Pinpoint the cell where the given text exists, returning its (x, y) midpoint coordinate. 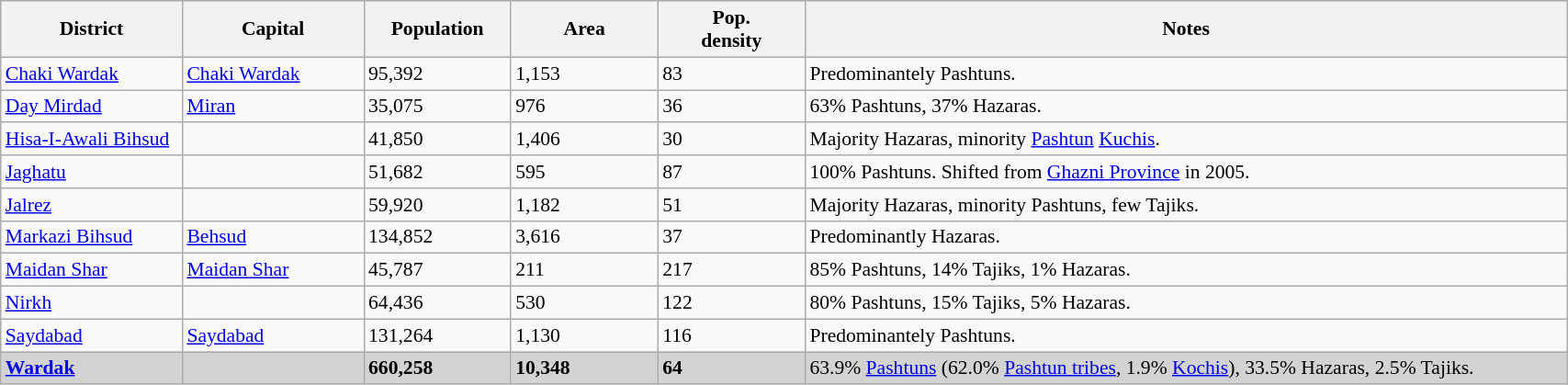
100% Pashtuns. Shifted from Ghazni Province in 2005. (1185, 172)
Behsud (273, 237)
1,130 (584, 335)
41,850 (437, 140)
51,682 (437, 172)
131,264 (437, 335)
51 (731, 205)
Notes (1185, 29)
660,258 (437, 368)
Hisa-I-Awali Bihsud (92, 140)
1,153 (584, 74)
63% Pashtuns, 37% Hazaras. (1185, 107)
976 (584, 107)
80% Pashtuns, 15% Tajiks, 5% Hazaras. (1185, 303)
Population (437, 29)
83 (731, 74)
45,787 (437, 270)
217 (731, 270)
63.9% Pashtuns (62.0% Pashtun tribes, 1.9% Kochis), 33.5% Hazaras, 2.5% Tajiks. (1185, 368)
Day Mirdad (92, 107)
Majority Hazaras, minority Pashtun Kuchis. (1185, 140)
64,436 (437, 303)
Predominantly Hazaras. (1185, 237)
Wardak (92, 368)
Majority Hazaras, minority Pashtuns, few Tajiks. (1185, 205)
211 (584, 270)
Nirkh (92, 303)
Jaghatu (92, 172)
64 (731, 368)
116 (731, 335)
134,852 (437, 237)
35,075 (437, 107)
87 (731, 172)
Pop.density (731, 29)
10,348 (584, 368)
1,182 (584, 205)
37 (731, 237)
95,392 (437, 74)
District (92, 29)
30 (731, 140)
3,616 (584, 237)
Capital (273, 29)
Miran (273, 107)
595 (584, 172)
Area (584, 29)
Jalrez (92, 205)
36 (731, 107)
1,406 (584, 140)
Markazi Bihsud (92, 237)
530 (584, 303)
59,920 (437, 205)
122 (731, 303)
85% Pashtuns, 14% Tajiks, 1% Hazaras. (1185, 270)
